Determine the (x, y) coordinate at the center of the cell enclosing the given text.  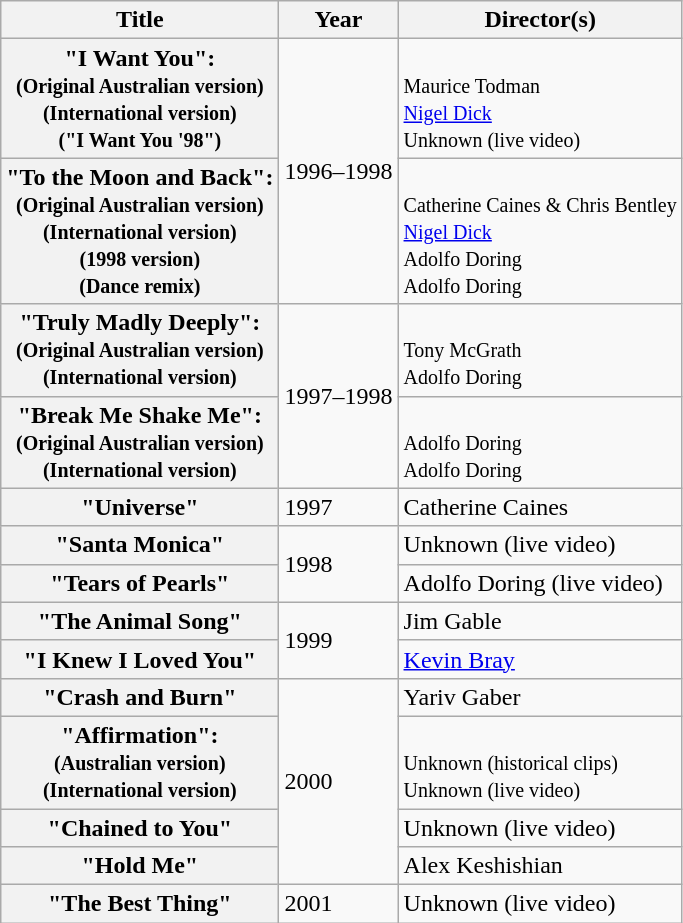
Tony McGrath Adolfo Doring (540, 350)
1998 (338, 564)
1997–1998 (338, 396)
"Tears of Pearls" (140, 583)
1996–1998 (338, 172)
"Crash and Burn" (140, 697)
Catherine Caines (540, 507)
Maurice Todman Nigel Dick Unknown (live video) (540, 98)
"Santa Monica" (140, 545)
"Hold Me" (140, 866)
Alex Keshishian (540, 866)
2000 (338, 781)
2001 (338, 904)
"I Knew I Loved You" (140, 659)
"Truly Madly Deeply": (Original Australian version) (International version) (140, 350)
Unknown (historical clips) Unknown (live video) (540, 762)
Adolfo Doring (live video) (540, 583)
"Universe" (140, 507)
"The Best Thing" (140, 904)
Yariv Gaber (540, 697)
1999 (338, 640)
"I Want You": (Original Australian version) (International version) ("I Want You '98") (140, 98)
"To the Moon and Back": (Original Australian version) (International version) (1998 version) (Dance remix) (140, 231)
1997 (338, 507)
Catherine Caines & Chris Bentley Nigel Dick Adolfo Doring Adolfo Doring (540, 231)
"Break Me Shake Me": (Original Australian version) (International version) (140, 442)
Adolfo Doring Adolfo Doring (540, 442)
Kevin Bray (540, 659)
"The Animal Song" (140, 621)
Year (338, 20)
"Chained to You" (140, 827)
Jim Gable (540, 621)
Title (140, 20)
"Affirmation": (Australian version) (International version) (140, 762)
Director(s) (540, 20)
